From the cell containing the given text, extract its center point as [x, y] coordinate. 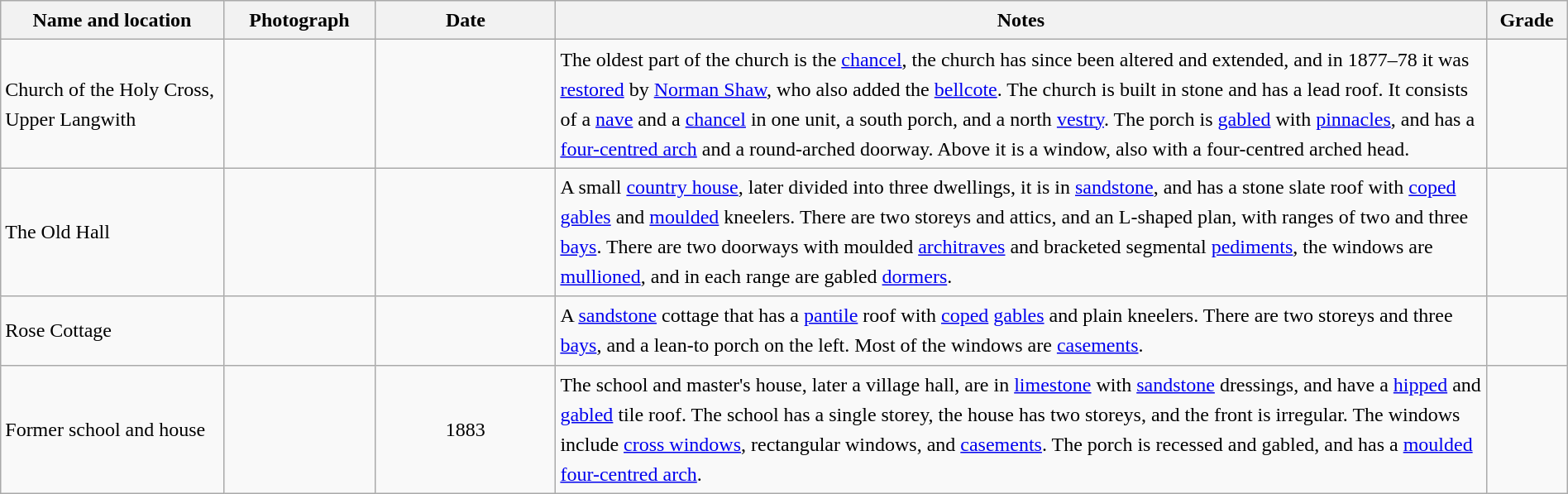
Date [466, 20]
1883 [466, 429]
Grade [1527, 20]
Name and location [112, 20]
Notes [1021, 20]
Former school and house [112, 429]
Rose Cottage [112, 331]
Church of the Holy Cross,Upper Langwith [112, 104]
Photograph [299, 20]
The Old Hall [112, 232]
